Return the [X, Y] coordinate for the center point of the cell that contains the specified text.  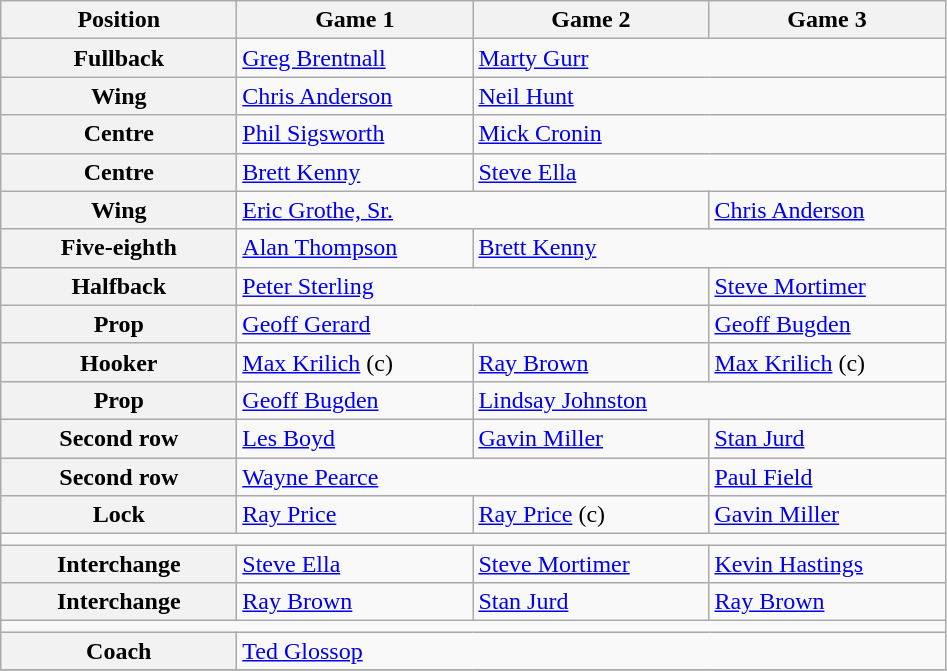
Hooker [119, 362]
Phil Sigsworth [355, 134]
Ted Glossop [591, 651]
Game 2 [591, 20]
Les Boyd [355, 438]
Coach [119, 651]
Lindsay Johnston [709, 400]
Peter Sterling [473, 286]
Wayne Pearce [473, 477]
Eric Grothe, Sr. [473, 210]
Fullback [119, 58]
Kevin Hastings [827, 564]
Lock [119, 515]
Game 1 [355, 20]
Game 3 [827, 20]
Greg Brentnall [355, 58]
Position [119, 20]
Ray Price (c) [591, 515]
Five-eighth [119, 248]
Marty Gurr [709, 58]
Paul Field [827, 477]
Ray Price [355, 515]
Geoff Gerard [473, 324]
Alan Thompson [355, 248]
Mick Cronin [709, 134]
Neil Hunt [709, 96]
Halfback [119, 286]
